For the text-containing cell, return its midpoint in (X, Y) coordinate format. 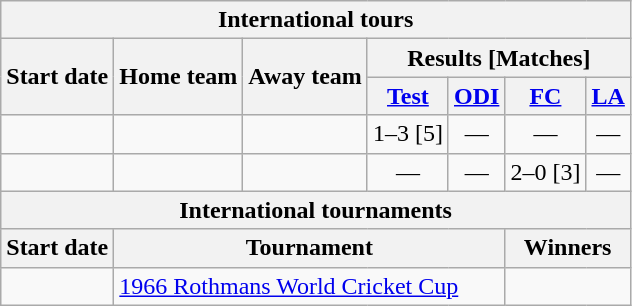
International tours (316, 20)
Test (408, 96)
Tournament (310, 248)
Home team (178, 77)
Winners (568, 248)
Away team (306, 77)
ODI (476, 96)
LA (608, 96)
2–0 [3] (546, 172)
Results [Matches] (498, 58)
FC (546, 96)
1–3 [5] (408, 134)
International tournaments (316, 210)
1966 Rothmans World Cricket Cup (310, 286)
